Capture the cell that displays the provided text and extract its [X, Y] central coordinate. 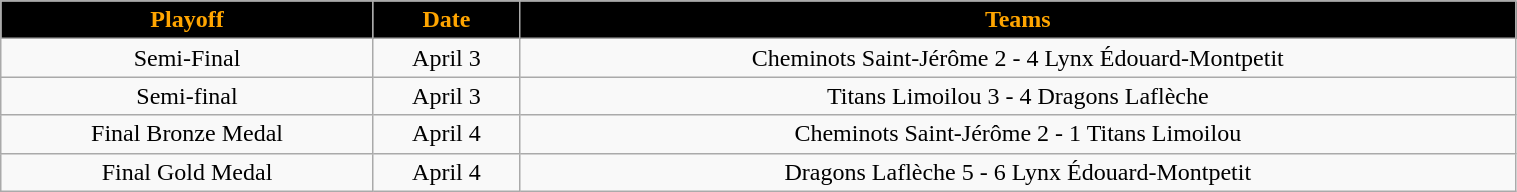
Cheminots Saint-Jérôme 2 - 1 Titans Limoilou [1018, 134]
Date [446, 20]
Final Bronze Medal [188, 134]
Titans Limoilou 3 - 4 Dragons Laflèche [1018, 96]
Semi-Final [188, 58]
Final Gold Medal [188, 172]
Semi-final [188, 96]
Teams [1018, 20]
Cheminots Saint-Jérôme 2 - 4 Lynx Édouard-Montpetit [1018, 58]
Dragons Laflèche 5 - 6 Lynx Édouard-Montpetit [1018, 172]
Playoff [188, 20]
